From the cell containing the given text, extract its center point as [x, y] coordinate. 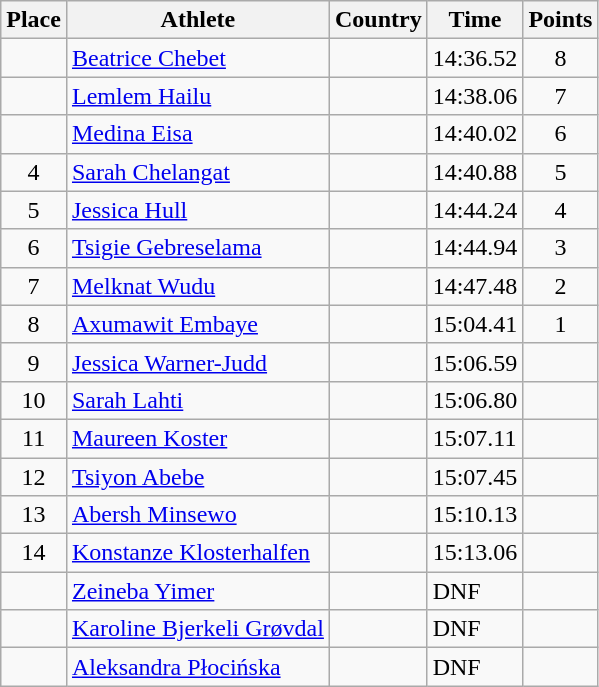
14:44.94 [475, 248]
Karoline Bjerkeli Grøvdal [198, 629]
Tsiyon Abebe [198, 477]
Jessica Warner-Judd [198, 362]
Sarah Lahti [198, 400]
Lemlem Hailu [198, 96]
Country [378, 20]
15:13.06 [475, 553]
14:40.88 [475, 172]
14:44.24 [475, 210]
Konstanze Klosterhalfen [198, 553]
9 [34, 362]
11 [34, 438]
Abersh Minsewo [198, 515]
15:07.11 [475, 438]
13 [34, 515]
Beatrice Chebet [198, 58]
14:40.02 [475, 134]
14 [34, 553]
14:38.06 [475, 96]
15:10.13 [475, 515]
15:04.41 [475, 324]
14:47.48 [475, 286]
1 [560, 324]
3 [560, 248]
Sarah Chelangat [198, 172]
Place [34, 20]
Jessica Hull [198, 210]
15:07.45 [475, 477]
Tsigie Gebreselama [198, 248]
15:06.59 [475, 362]
Aleksandra Płocińska [198, 667]
Melknat Wudu [198, 286]
14:36.52 [475, 58]
Maureen Koster [198, 438]
Time [475, 20]
12 [34, 477]
Axumawit Embaye [198, 324]
2 [560, 286]
Medina Eisa [198, 134]
15:06.80 [475, 400]
Points [560, 20]
Athlete [198, 20]
10 [34, 400]
Zeineba Yimer [198, 591]
